Locate the cell with the specified text and output its [x, y] center coordinate. 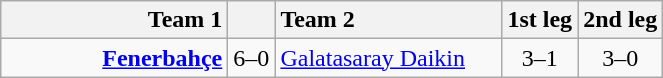
3–1 [540, 58]
Galatasaray Daikin [388, 58]
6–0 [252, 58]
1st leg [540, 20]
Team 1 [114, 20]
3–0 [620, 58]
2nd leg [620, 20]
Fenerbahçe [114, 58]
Team 2 [388, 20]
